Search for the cell housing the specified text and yield its [X, Y] center coordinate. 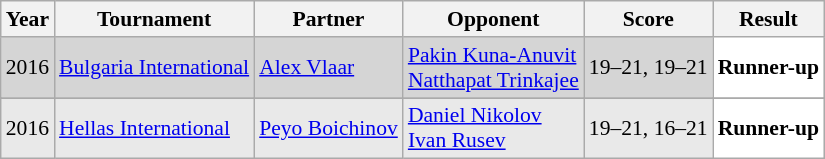
Score [648, 19]
Daniel Nikolov Ivan Rusev [494, 128]
Peyo Boichinov [328, 128]
19–21, 19–21 [648, 68]
Alex Vlaar [328, 68]
Tournament [154, 19]
Partner [328, 19]
Pakin Kuna-Anuvit Natthapat Trinkajee [494, 68]
Opponent [494, 19]
Hellas International [154, 128]
Bulgaria International [154, 68]
19–21, 16–21 [648, 128]
Result [768, 19]
Year [28, 19]
